Identify which cell holds the provided text, then report its [x, y] central coordinate. 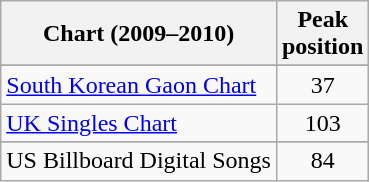
Peakposition [322, 34]
37 [322, 85]
103 [322, 123]
South Korean Gaon Chart [139, 85]
Chart (2009–2010) [139, 34]
US Billboard Digital Songs [139, 161]
UK Singles Chart [139, 123]
84 [322, 161]
